Find where the given text appears and provide that cell's center as [X, Y] coordinate. 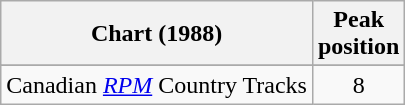
8 [358, 85]
Peakposition [358, 34]
Chart (1988) [157, 34]
Canadian RPM Country Tracks [157, 85]
